For the text-containing cell, return its midpoint in [x, y] coordinate format. 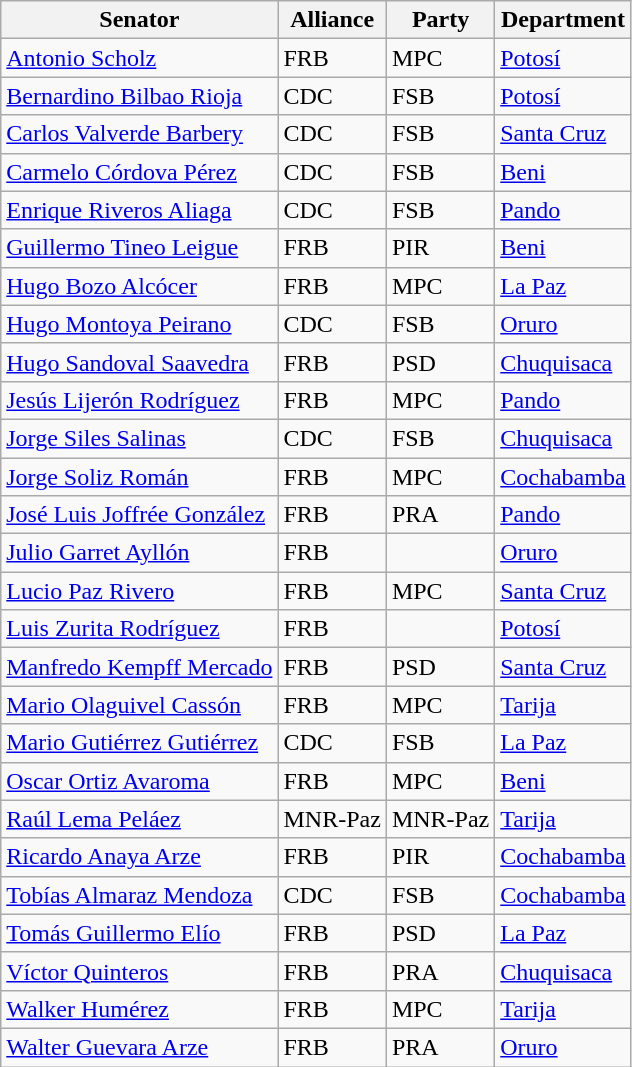
Hugo Montoya Peirano [140, 324]
Manfredo Kempff Mercado [140, 667]
Jorge Soliz Román [140, 477]
Party [440, 20]
Alliance [332, 20]
Tobías Almaraz Mendoza [140, 895]
Guillermo Tineo Leigue [140, 248]
Mario Gutiérrez Gutiérrez [140, 743]
Bernardino Bilbao Rioja [140, 96]
Carlos Valverde Barbery [140, 134]
Luis Zurita Rodríguez [140, 629]
Jorge Siles Salinas [140, 438]
Tomás Guillermo Elío [140, 933]
José Luis Joffrée González [140, 515]
Mario Olaguivel Cassón [140, 705]
Antonio Scholz [140, 58]
Walter Guevara Arze [140, 1047]
Senator [140, 20]
Lucio Paz Rivero [140, 591]
Enrique Riveros Aliaga [140, 210]
Julio Garret Ayllón [140, 553]
Walker Humérez [140, 1009]
Oscar Ortiz Avaroma [140, 781]
Carmelo Córdova Pérez [140, 172]
Raúl Lema Peláez [140, 819]
Víctor Quinteros [140, 971]
Ricardo Anaya Arze [140, 857]
Department [563, 20]
Hugo Sandoval Saavedra [140, 362]
Hugo Bozo Alcócer [140, 286]
Jesús Lijerón Rodríguez [140, 400]
